Detect which cell encompasses the target text, then output its (X, Y) center coordinate. 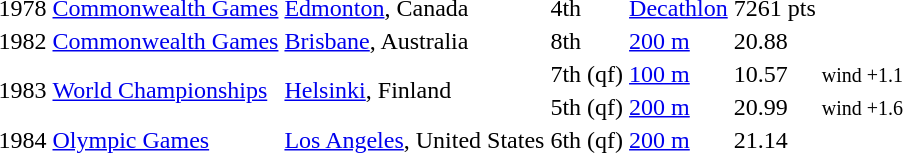
Commonwealth Games (166, 41)
7th (qf) (587, 74)
8th (587, 41)
World Championships (166, 90)
100 m (679, 74)
10.57 (774, 74)
20.88 (774, 41)
20.99 (774, 107)
Helsinki, Finland (414, 90)
5th (qf) (587, 107)
Brisbane, Australia (414, 41)
